Find where the given text appears and provide that cell's center as (x, y) coordinate. 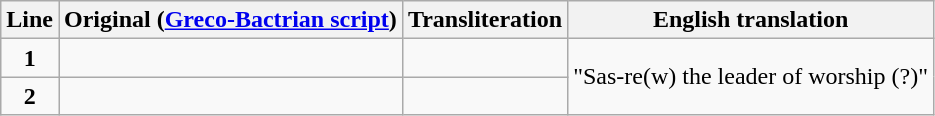
1 (30, 58)
Line (30, 20)
"Sas-re(w) the leader of worship (?)" (751, 77)
Original (Greco-Bactrian script) (230, 20)
2 (30, 96)
Transliteration (484, 20)
English translation (751, 20)
